Find where the given text appears and provide that cell's center as [X, Y] coordinate. 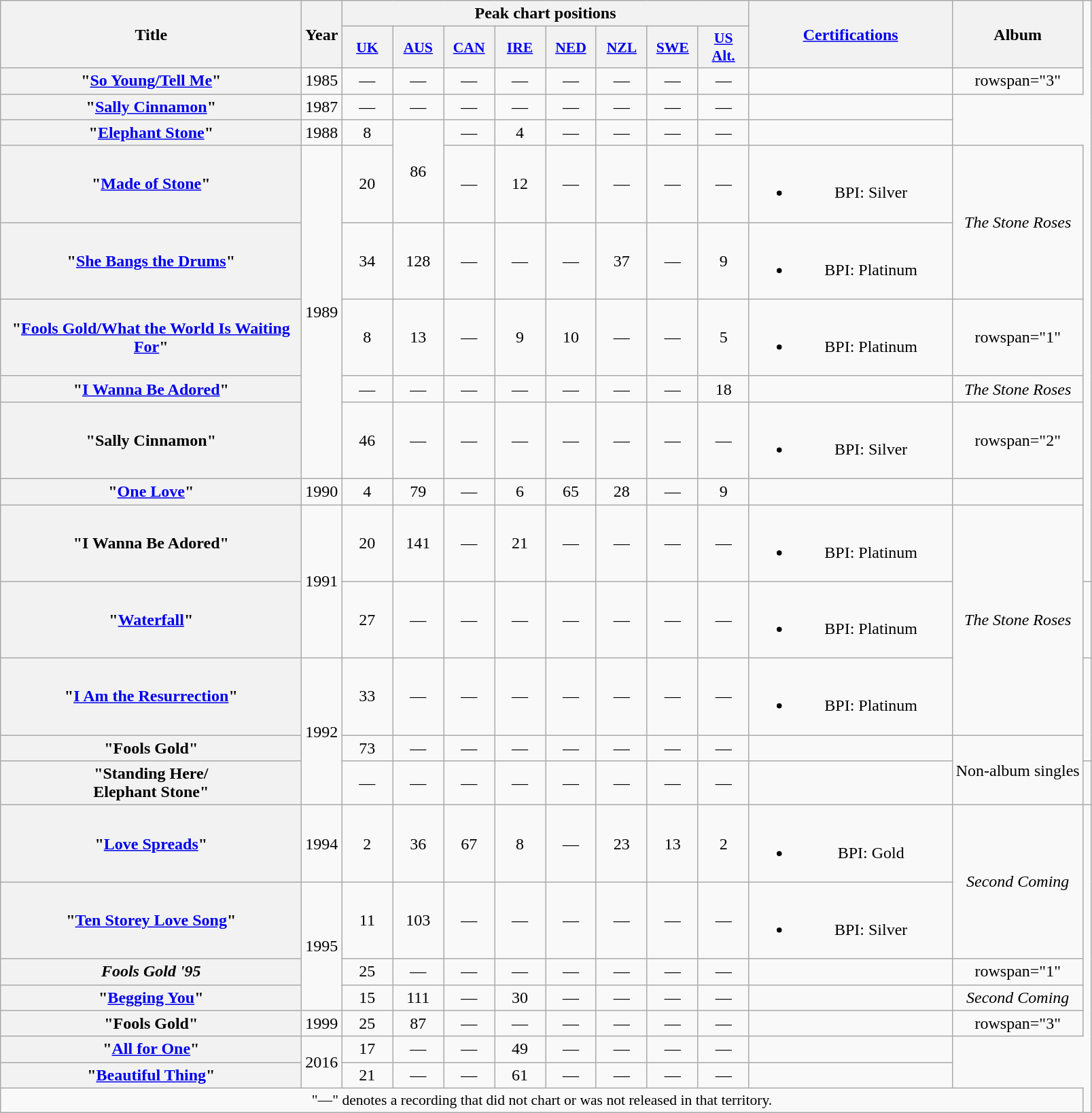
US Alt. [723, 48]
BPI: Gold [851, 844]
Year [322, 34]
"Love Spreads" [151, 844]
"One Love" [151, 491]
CAN [469, 48]
"She Bangs the Drums" [151, 261]
"—" denotes a recording that did not chart or was not released in that territory. [542, 1100]
49 [521, 1049]
1987 [322, 107]
rowspan="2" [1018, 440]
1991 [322, 581]
87 [419, 1023]
2016 [322, 1062]
IRE [521, 48]
5 [723, 337]
27 [367, 620]
AUS [419, 48]
1999 [322, 1023]
1989 [322, 312]
67 [469, 844]
46 [367, 440]
"So Young/Tell Me" [151, 81]
65 [571, 491]
23 [621, 844]
34 [367, 261]
"Waterfall" [151, 620]
37 [621, 261]
"Fools Gold/What the World Is Waiting For" [151, 337]
73 [367, 748]
"Begging You" [151, 997]
"Standing Here/Elephant Stone" [151, 783]
61 [521, 1075]
NED [571, 48]
18 [723, 389]
103 [419, 920]
UK [367, 48]
111 [419, 997]
1992 [322, 732]
128 [419, 261]
11 [367, 920]
"I Am the Resurrection" [151, 697]
"Made of Stone" [151, 183]
141 [419, 542]
Peak chart positions [545, 14]
36 [419, 844]
1985 [322, 81]
1995 [322, 946]
15 [367, 997]
NZL [621, 48]
"Elephant Stone" [151, 132]
28 [621, 491]
1994 [322, 844]
Album [1018, 34]
1988 [322, 132]
"Beautiful Thing" [151, 1075]
Non-album singles [1018, 771]
12 [521, 183]
Title [151, 34]
Certifications [851, 34]
SWE [673, 48]
Fools Gold '95 [151, 972]
86 [419, 171]
6 [521, 491]
33 [367, 697]
"All for One" [151, 1049]
10 [571, 337]
1990 [322, 491]
"Ten Storey Love Song" [151, 920]
17 [367, 1049]
30 [521, 997]
79 [419, 491]
